Locate the cell with the specified text and output its (X, Y) center coordinate. 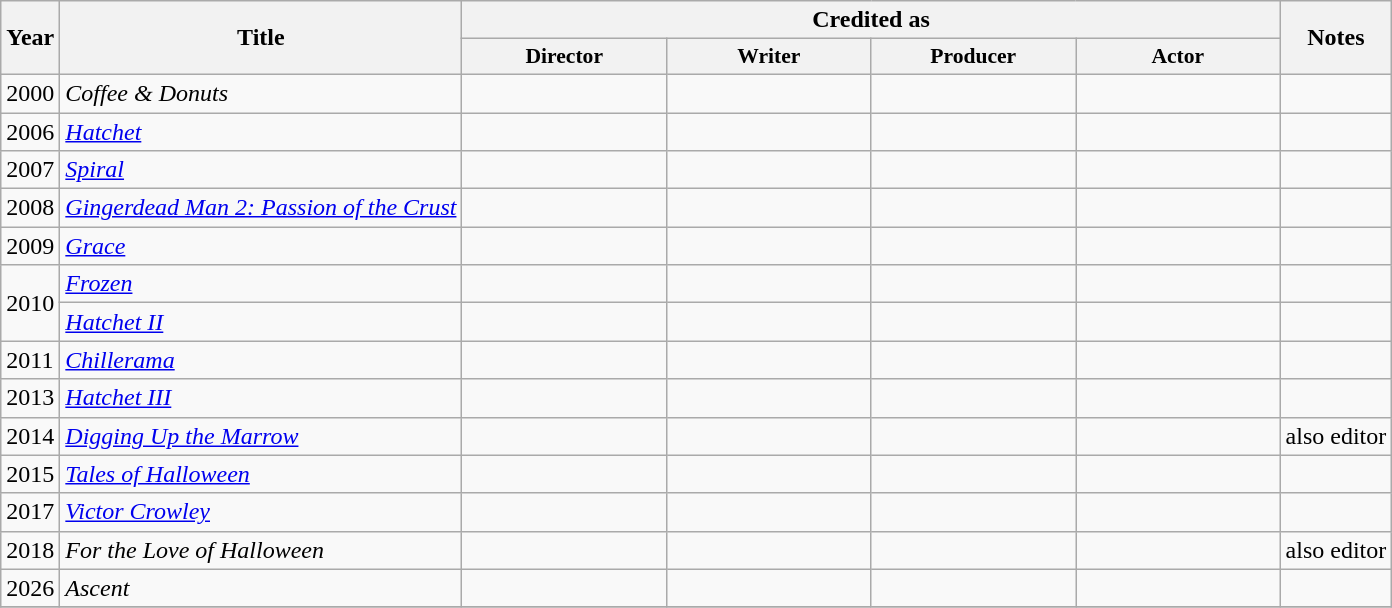
2011 (30, 360)
Actor (1178, 57)
2009 (30, 246)
Year (30, 38)
2017 (30, 512)
Ascent (261, 588)
Grace (261, 246)
Victor Crowley (261, 512)
2013 (30, 398)
Title (261, 38)
2018 (30, 550)
Digging Up the Marrow (261, 436)
Notes (1336, 38)
2006 (30, 131)
Producer (974, 57)
2026 (30, 588)
2007 (30, 170)
Credited as (871, 20)
Chillerama (261, 360)
2014 (30, 436)
Frozen (261, 284)
Tales of Halloween (261, 474)
Spiral (261, 170)
For the Love of Halloween (261, 550)
2010 (30, 303)
Director (564, 57)
Coffee & Donuts (261, 93)
Hatchet II (261, 322)
2015 (30, 474)
Hatchet III (261, 398)
Hatchet (261, 131)
2000 (30, 93)
Gingerdead Man 2: Passion of the Crust (261, 208)
Writer (768, 57)
2008 (30, 208)
